Return the [X, Y] coordinate for the center point of the cell that contains the specified text.  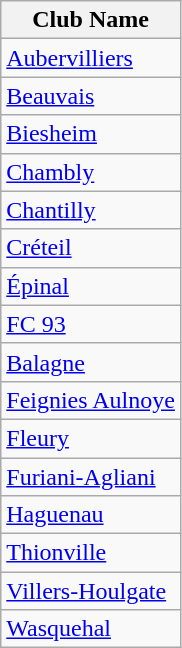
Biesheim [91, 134]
FC 93 [91, 324]
Balagne [91, 362]
Club Name [91, 20]
Furiani-Agliani [91, 477]
Fleury [91, 438]
Villers-Houlgate [91, 591]
Feignies Aulnoye [91, 400]
Créteil [91, 248]
Haguenau [91, 515]
Chambly [91, 172]
Chantilly [91, 210]
Aubervilliers [91, 58]
Thionville [91, 553]
Beauvais [91, 96]
Wasquehal [91, 629]
Épinal [91, 286]
